Provide the [x, y] coordinate of the cell's center where the given text is located.  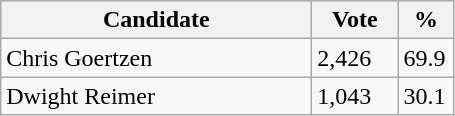
30.1 [426, 96]
Dwight Reimer [156, 96]
1,043 [355, 96]
2,426 [355, 58]
Candidate [156, 20]
69.9 [426, 58]
Vote [355, 20]
Chris Goertzen [156, 58]
% [426, 20]
